Detect which cell encompasses the target text, then output its [X, Y] center coordinate. 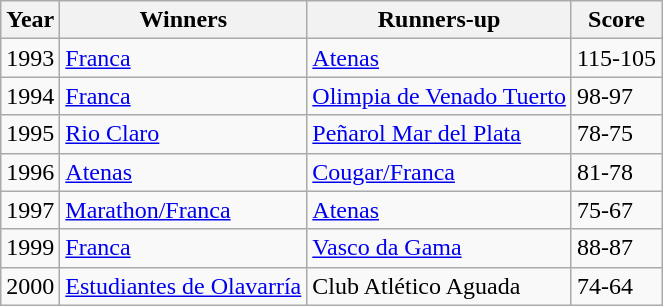
74-64 [616, 286]
98-97 [616, 96]
Runners-up [440, 20]
Year [30, 20]
Winners [184, 20]
88-87 [616, 248]
75-67 [616, 210]
2000 [30, 286]
1996 [30, 172]
Vasco da Gama [440, 248]
Estudiantes de Olavarría [184, 286]
Score [616, 20]
Cougar/Franca [440, 172]
1994 [30, 96]
1997 [30, 210]
Peñarol Mar del Plata [440, 134]
Olimpia de Venado Tuerto [440, 96]
1993 [30, 58]
Rio Claro [184, 134]
1999 [30, 248]
Marathon/Franca [184, 210]
Club Atlético Aguada [440, 286]
1995 [30, 134]
78-75 [616, 134]
115-105 [616, 58]
81-78 [616, 172]
